Find where the given text appears and provide that cell's center as [X, Y] coordinate. 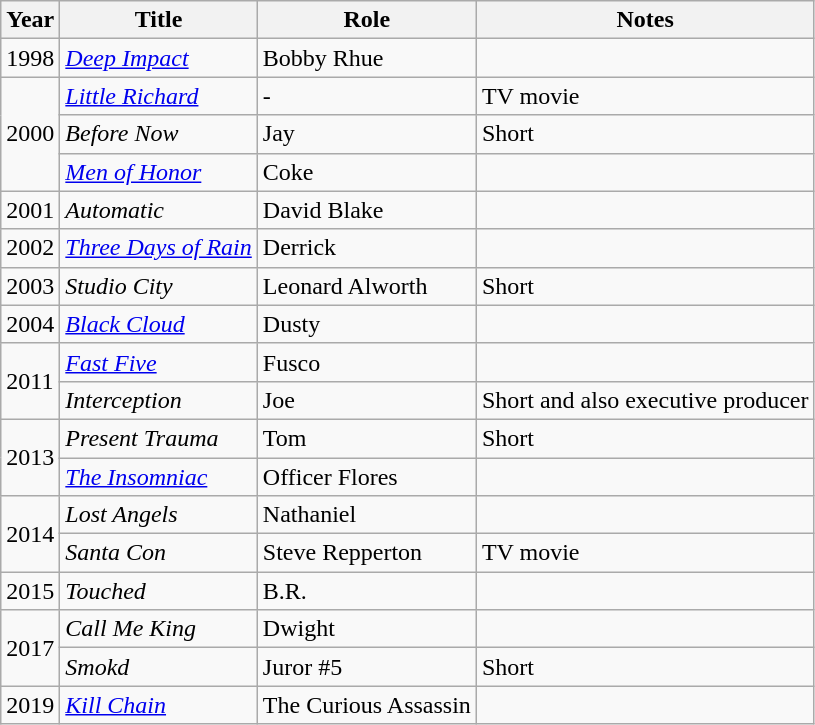
Short and also executive producer [645, 400]
Automatic [158, 210]
Juror #5 [366, 667]
2019 [30, 705]
2017 [30, 648]
Notes [645, 20]
Call Me King [158, 629]
2003 [30, 286]
Title [158, 20]
Touched [158, 591]
The Insomniac [158, 477]
Interception [158, 400]
Little Richard [158, 96]
Officer Flores [366, 477]
B.R. [366, 591]
Joe [366, 400]
Deep Impact [158, 58]
Fast Five [158, 362]
Dusty [366, 324]
Nathaniel [366, 515]
Studio City [158, 286]
2015 [30, 591]
The Curious Assassin [366, 705]
Role [366, 20]
Bobby Rhue [366, 58]
- [366, 96]
Present Trauma [158, 438]
Leonard Alworth [366, 286]
Fusco [366, 362]
Smokd [158, 667]
Three Days of Rain [158, 248]
Kill Chain [158, 705]
2000 [30, 134]
Tom [366, 438]
Santa Con [158, 553]
Coke [366, 172]
2002 [30, 248]
2014 [30, 534]
Derrick [366, 248]
2011 [30, 381]
Men of Honor [158, 172]
2013 [30, 457]
2004 [30, 324]
Dwight [366, 629]
Lost Angels [158, 515]
Year [30, 20]
1998 [30, 58]
Jay [366, 134]
Black Cloud [158, 324]
Before Now [158, 134]
David Blake [366, 210]
2001 [30, 210]
Steve Repperton [366, 553]
